Search for the cell housing the specified text and yield its (x, y) center coordinate. 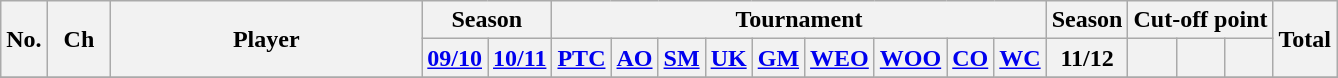
Ch (79, 39)
UK (728, 58)
WEO (840, 58)
Player (266, 39)
Cut-off point (1200, 20)
CO (970, 58)
AO (634, 58)
GM (778, 58)
11/12 (1087, 58)
PTC (582, 58)
SM (682, 58)
09/10 (455, 58)
WC (1020, 58)
Tournament (799, 20)
Total (1305, 39)
WOO (910, 58)
No. (24, 39)
10/11 (520, 58)
